Pinpoint the cell where the given text exists, returning its [X, Y] midpoint coordinate. 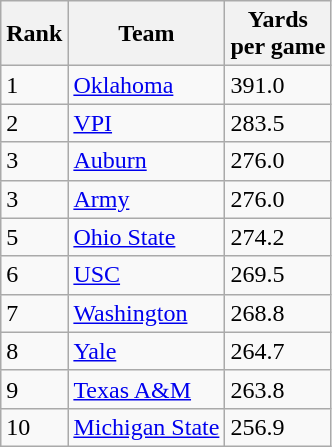
7 [34, 313]
6 [34, 275]
269.5 [278, 275]
Rank [34, 34]
8 [34, 351]
Washington [146, 313]
256.9 [278, 427]
264.7 [278, 351]
5 [34, 237]
263.8 [278, 389]
Auburn [146, 161]
Texas A&M [146, 389]
283.5 [278, 123]
Army [146, 199]
Yardsper game [278, 34]
10 [34, 427]
391.0 [278, 85]
274.2 [278, 237]
Ohio State [146, 237]
Yale [146, 351]
Michigan State [146, 427]
9 [34, 389]
VPI [146, 123]
1 [34, 85]
Team [146, 34]
2 [34, 123]
Oklahoma [146, 85]
USC [146, 275]
268.8 [278, 313]
